Detect which cell encompasses the target text, then output its (X, Y) center coordinate. 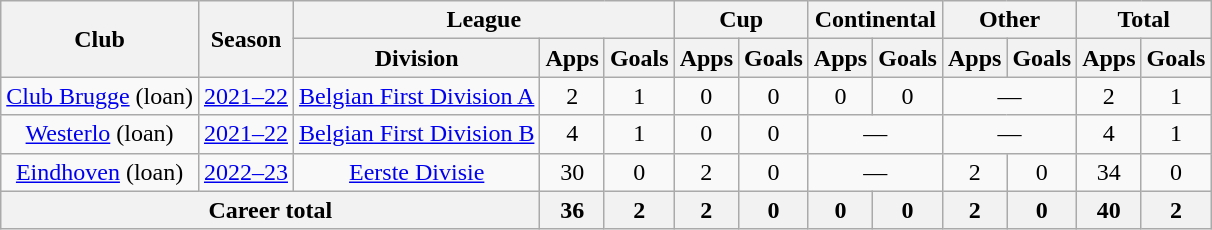
34 (1109, 172)
Club (100, 39)
Career total (270, 210)
2022–23 (246, 172)
30 (572, 172)
Club Brugge (loan) (100, 96)
Other (1009, 20)
Continental (875, 20)
Belgian First Division A (417, 96)
Westerlo (loan) (100, 134)
Season (246, 39)
Belgian First Division B (417, 134)
36 (572, 210)
Eerste Divisie (417, 172)
Total (1144, 20)
Division (417, 58)
Cup (741, 20)
League (484, 20)
Eindhoven (loan) (100, 172)
40 (1109, 210)
